Extract the [x, y] coordinate from the center of the cell holding the provided text.  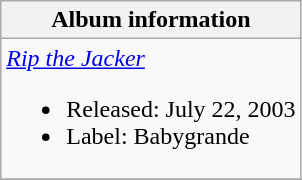
Album information [151, 20]
Rip the JackerReleased: July 22, 2003Label: Babygrande [151, 109]
